Locate the cell with the specified text and output its (x, y) center coordinate. 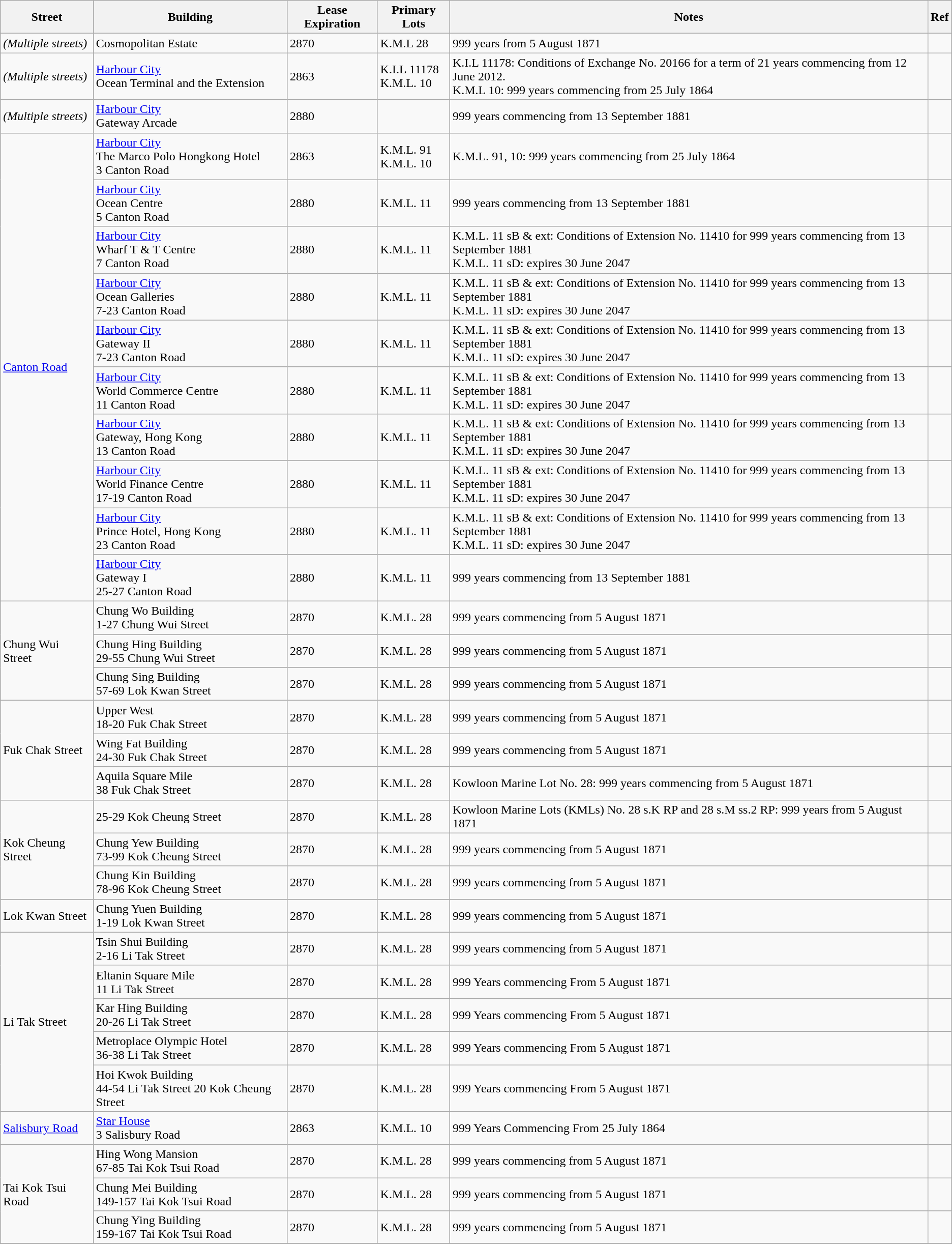
Chung Yew Building73-99 Kok Cheung Street (190, 850)
Harbour CityPrince Hotel, Hong Kong23 Canton Road (190, 531)
K.M.L. 10 (413, 1129)
Building (190, 17)
Cosmopolitan Estate (190, 43)
Kowloon Marine Lots (KMLs) No. 28 s.K RP and 28 s.M ss.2 RP: 999 years from 5 August 1871 (689, 816)
Aquila Square Mile38 Fuk Chak Street (190, 784)
999 Years Commencing From 25 July 1864 (689, 1129)
Wing Fat Building24-30 Fuk Chak Street (190, 750)
Harbour CityGateway Arcade (190, 116)
Harbour CityThe Marco Polo Hongkong Hotel3 Canton Road (190, 156)
Chung Yuen Building1-19 Lok Kwan Street (190, 916)
Chung Kin Building78-96 Kok Cheung Street (190, 882)
Canton Road (47, 367)
Kar Hing Building20-26 Li Tak Street (190, 1015)
Chung Wo Building1-27 Chung Wui Street (190, 618)
Harbour CityGateway II7-23 Canton Road (190, 343)
Kok Cheung Street (47, 850)
Harbour CityWorld Finance Centre17-19 Canton Road (190, 484)
Salisbury Road (47, 1129)
Lease Expiration (332, 17)
Chung Sing Building57-69 Lok Kwan Street (190, 684)
Kowloon Marine Lot No. 28: 999 years commencing from 5 August 1871 (689, 784)
Harbour CityWharf T & T Centre7 Canton Road (190, 250)
Upper West18-20 Fuk Chak Street (190, 717)
Chung Mei Building149-157 Tai Kok Tsui Road (190, 1195)
Harbour CityOcean Galleries7-23 Canton Road (190, 297)
Hing Wong Mansion67-85 Tai Kok Tsui Road (190, 1161)
25-29 Kok Cheung Street (190, 816)
K.I.L 11178K.M.L. 10 (413, 76)
Harbour CityGateway I25-27 Canton Road (190, 578)
Ref (940, 17)
K.M.L. 91, 10: 999 years commencing from 25 July 1864 (689, 156)
Hoi Kwok Building44-54 Li Tak Street 20 Kok Cheung Street (190, 1088)
Notes (689, 17)
Tsin Shui Building2-16 Li Tak Street (190, 948)
Eltanin Square Mile11 Li Tak Street (190, 982)
Chung Wui Street (47, 651)
Star House3 Salisbury Road (190, 1129)
Metroplace Olympic Hotel36-38 Li Tak Street (190, 1048)
Primary Lots (413, 17)
Lok Kwan Street (47, 916)
Tai Kok Tsui Road (47, 1195)
K.M.L 28 (413, 43)
K.I.L 11178: Conditions of Exchange No. 20166 for a term of 21 years commencing from 12 June 2012.K.M.L 10: 999 years commencing from 25 July 1864 (689, 76)
K.M.L. 91K.M.L. 10 (413, 156)
Chung Hing Building29-55 Chung Wui Street (190, 651)
Fuk Chak Street (47, 750)
Harbour CityGateway, Hong Kong13 Canton Road (190, 437)
Street (47, 17)
999 years from 5 August 1871 (689, 43)
Li Tak Street (47, 1022)
Harbour CityOcean Terminal and the Extension (190, 76)
Chung Ying Building159-167 Tai Kok Tsui Road (190, 1227)
Harbour CityOcean Centre5 Canton Road (190, 203)
Harbour CityWorld Commerce Centre11 Canton Road (190, 390)
